Return (x, y) of the center of cell containing provided text 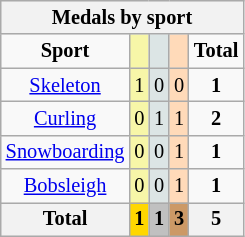
Skeleton (66, 85)
5 (216, 219)
3 (179, 219)
Curling (66, 118)
Medals by sport (122, 17)
2 (216, 118)
Snowboarding (66, 152)
Sport (66, 51)
Bobsleigh (66, 186)
